Locate the cell with the specified text and output its (X, Y) center coordinate. 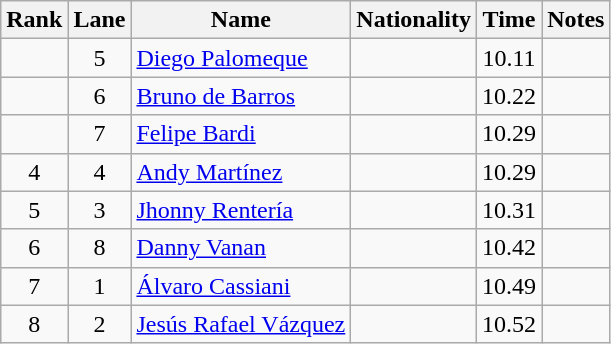
10.49 (510, 286)
Notes (576, 20)
10.42 (510, 248)
Nationality (414, 20)
Danny Vanan (241, 248)
10.52 (510, 324)
Time (510, 20)
3 (100, 210)
Rank (34, 20)
Diego Palomeque (241, 58)
2 (100, 324)
10.11 (510, 58)
Bruno de Barros (241, 96)
Jhonny Rentería (241, 210)
Álvaro Cassiani (241, 286)
10.22 (510, 96)
Name (241, 20)
10.31 (510, 210)
Lane (100, 20)
1 (100, 286)
Jesús Rafael Vázquez (241, 324)
Andy Martínez (241, 172)
Felipe Bardi (241, 134)
